From the cell containing the given text, extract its center point as [x, y] coordinate. 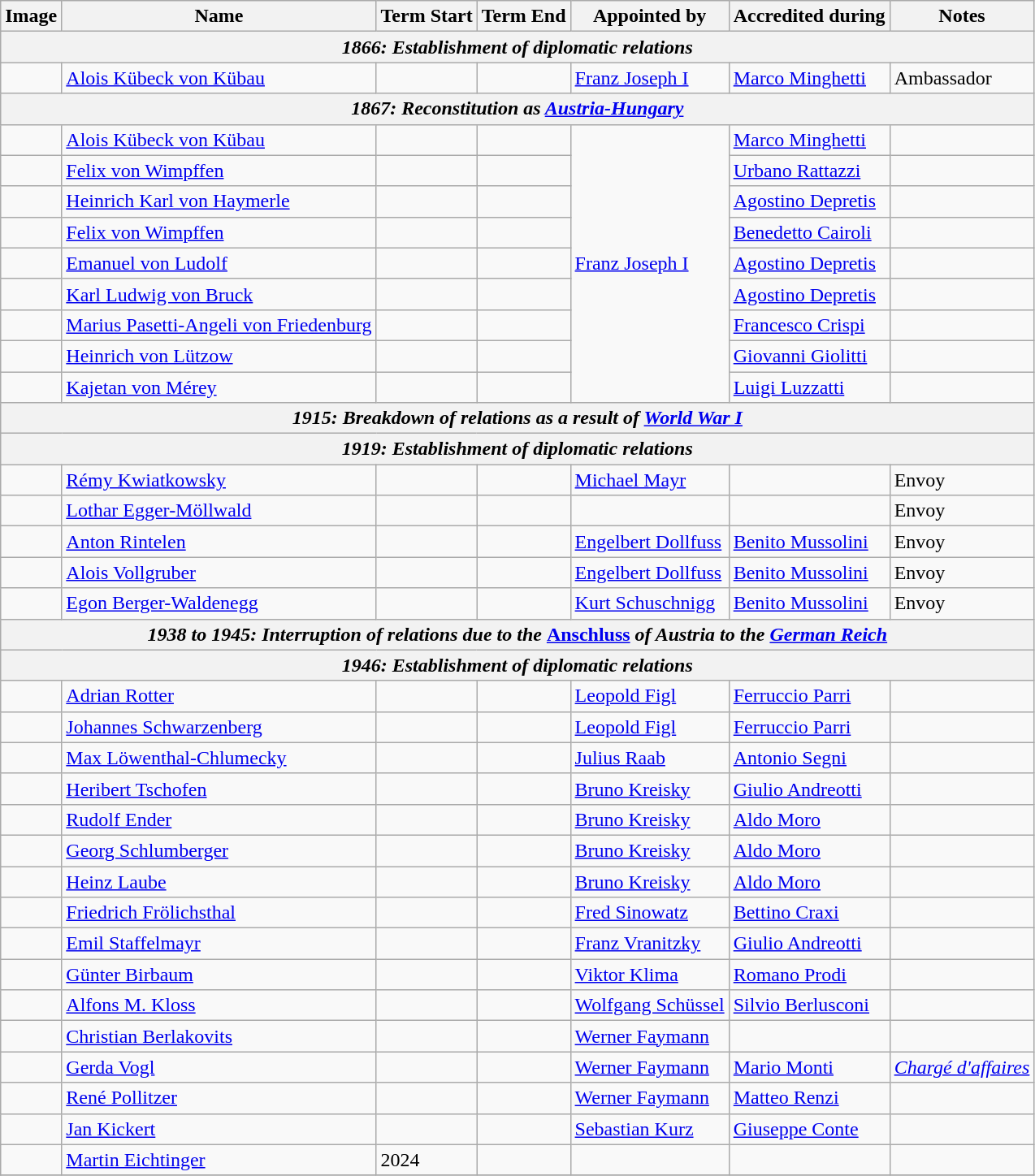
Egon Berger-Waldenegg [219, 603]
Romano Prodi [809, 975]
Matteo Renzi [809, 1098]
Sebastian Kurz [650, 1129]
1919: Establishment of diplomatic relations [517, 449]
Heinrich Karl von Haymerle [219, 201]
Francesco Crispi [809, 325]
Bettino Craxi [809, 913]
Adrian Rotter [219, 696]
Alois Vollgruber [219, 573]
1915: Breakdown of relations as a result of World War I [517, 418]
Kajetan von Mérey [219, 387]
Jan Kickert [219, 1129]
Image [31, 16]
Giovanni Giolitti [809, 356]
Friedrich Frölichsthal [219, 913]
Antonio Segni [809, 758]
Silvio Berlusconi [809, 1005]
Alfons M. Kloss [219, 1005]
Martin Eichtinger [219, 1160]
Karl Ludwig von Bruck [219, 294]
Kurt Schuschnigg [650, 603]
Notes [962, 16]
Rudolf Ender [219, 819]
Rémy Kwiatkowsky [219, 480]
Max Löwenthal-Chlumecky [219, 758]
Accredited during [809, 16]
1946: Establishment of diplomatic relations [517, 665]
Wolfgang Schüssel [650, 1005]
Julius Raab [650, 758]
Giuseppe Conte [809, 1129]
René Pollitzer [219, 1098]
Appointed by [650, 16]
Georg Schlumberger [219, 850]
Emanuel von Ludolf [219, 263]
Name [219, 16]
Michael Mayr [650, 480]
Ambassador [962, 78]
Fred Sinowatz [650, 913]
1938 to 1945: Interruption of relations due to the Anschluss of Austria to the German Reich [517, 634]
Franz Vranitzky [650, 944]
Mario Monti [809, 1067]
Emil Staffelmayr [219, 944]
1866: Establishment of diplomatic relations [517, 47]
Gerda Vogl [219, 1067]
Christian Berlakovits [219, 1036]
Heinz Laube [219, 881]
Term End [523, 16]
Chargé d'affaires [962, 1067]
Heinrich von Lützow [219, 356]
2024 [427, 1160]
Marius Pasetti-Angeli von Friedenburg [219, 325]
Günter Birbaum [219, 975]
Term Start [427, 16]
1867: Reconstitution as Austria-Hungary [517, 109]
Anton Rintelen [219, 542]
Heribert Tschofen [219, 789]
Viktor Klima [650, 975]
Urbano Rattazzi [809, 171]
Luigi Luzzatti [809, 387]
Johannes Schwarzenberg [219, 727]
Lothar Egger-Möllwald [219, 511]
Benedetto Cairoli [809, 232]
